Extract the [x, y] coordinate from the center of the cell holding the provided text.  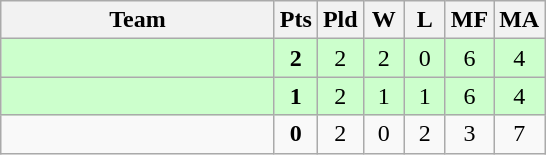
MF [469, 20]
MA [520, 20]
Pld [340, 20]
Pts [296, 20]
L [424, 20]
Team [138, 20]
3 [469, 134]
W [384, 20]
7 [520, 134]
